Provide the [x, y] coordinate of the cell's center where the given text is located.  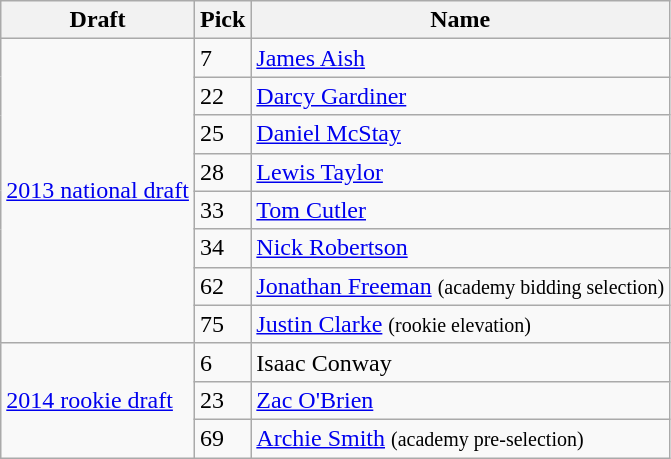
69 [222, 438]
Isaac Conway [460, 362]
Name [460, 20]
Daniel McStay [460, 134]
62 [222, 286]
Jonathan Freeman (academy bidding selection) [460, 286]
75 [222, 324]
Draft [98, 20]
Darcy Gardiner [460, 96]
Tom Cutler [460, 210]
Lewis Taylor [460, 172]
33 [222, 210]
Pick [222, 20]
Archie Smith (academy pre-selection) [460, 438]
23 [222, 400]
Justin Clarke (rookie elevation) [460, 324]
James Aish [460, 58]
2013 national draft [98, 191]
25 [222, 134]
34 [222, 248]
Nick Robertson [460, 248]
7 [222, 58]
Zac O'Brien [460, 400]
2014 rookie draft [98, 400]
22 [222, 96]
6 [222, 362]
28 [222, 172]
